Find where the given text appears and provide that cell's center as [x, y] coordinate. 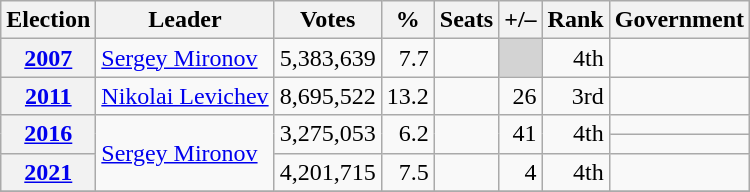
3,275,053 [328, 134]
2011 [48, 96]
Government [679, 20]
Votes [328, 20]
5,383,639 [328, 58]
+/– [520, 20]
2021 [48, 172]
3rd [576, 96]
2007 [48, 58]
Leader [185, 20]
6.2 [408, 134]
Seats [466, 20]
7.7 [408, 58]
26 [520, 96]
7.5 [408, 172]
8,695,522 [328, 96]
Nikolai Levichev [185, 96]
Election [48, 20]
13.2 [408, 96]
4 [520, 172]
41 [520, 134]
2016 [48, 134]
% [408, 20]
4,201,715 [328, 172]
Rank [576, 20]
